Search for the cell housing the specified text and yield its (X, Y) center coordinate. 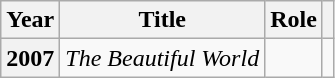
Year (30, 20)
The Beautiful World (162, 58)
2007 (30, 58)
Title (162, 20)
Role (294, 20)
